Find where the given text appears and provide that cell's center as [x, y] coordinate. 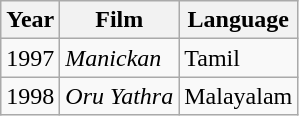
Year [30, 20]
Language [238, 20]
Manickan [120, 58]
Tamil [238, 58]
Film [120, 20]
Oru Yathra [120, 96]
Malayalam [238, 96]
1997 [30, 58]
1998 [30, 96]
